Return (X, Y) of the center of cell containing provided text 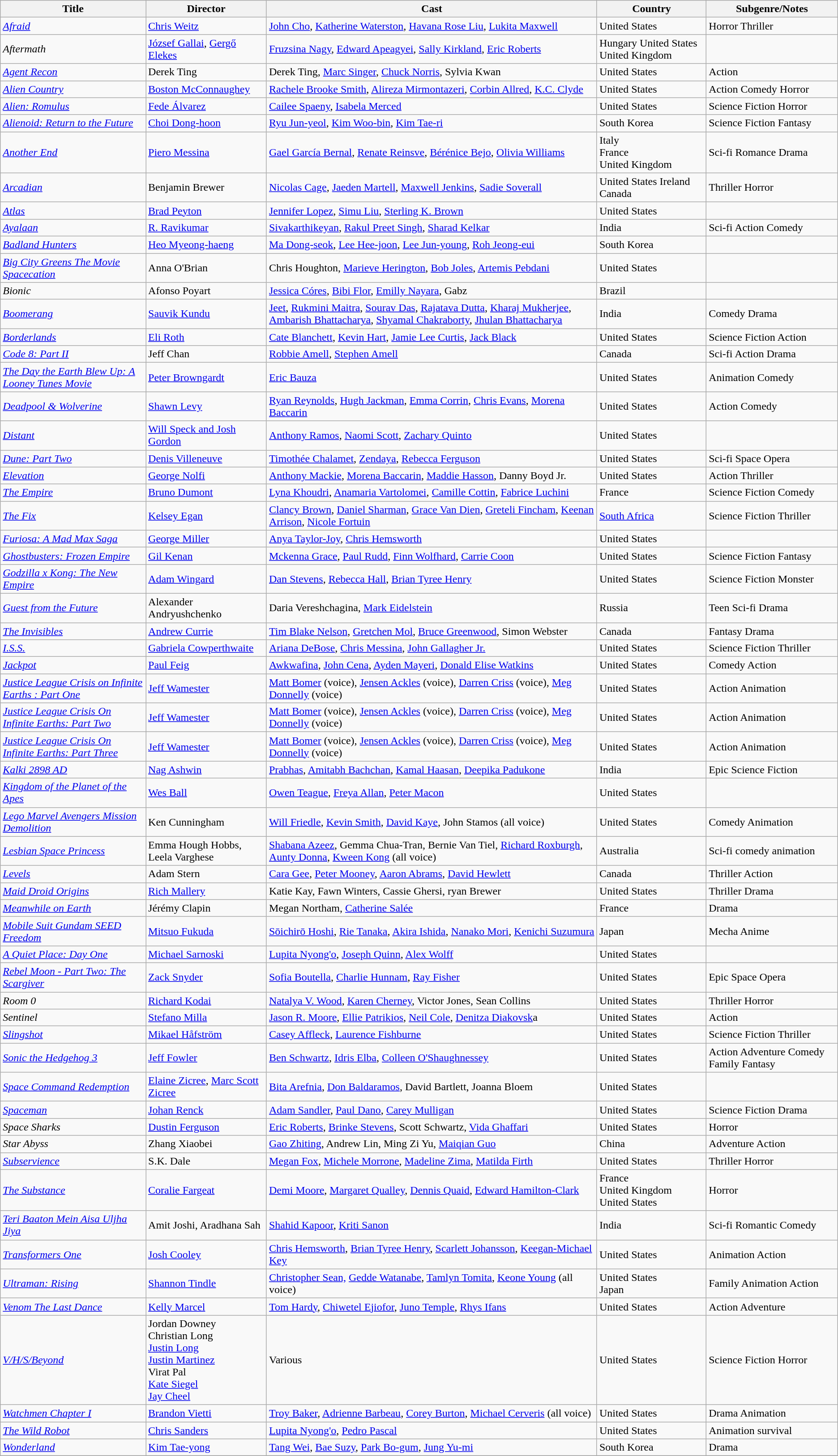
Sci-fi Romance Drama (772, 152)
Chris Sanders (206, 1430)
Australia (651, 851)
Elaine Zicree, Marc Scott Zicree (206, 1087)
Mecha Anime (772, 931)
Comedy Animation (772, 822)
Gael García Bernal, Renate Reinsve, Bérénice Bejo, Olivia Williams (432, 152)
Spaceman (73, 1110)
Russia (651, 608)
Anthony Ramos, Naomi Scott, Zachary Quinto (432, 435)
The Day the Earth Blew Up: A Looney Tunes Movie (73, 377)
Dustin Ferguson (206, 1127)
Horror Thriller (772, 26)
Borderlands (73, 337)
Title (73, 9)
Star Abyss (73, 1144)
South Africa (651, 516)
George Miller (206, 539)
Dune: Part Two (73, 458)
Transformers One (73, 1255)
Troy Baker, Adrienne Barbeau, Corey Burton, Michael Cerveris (all voice) (432, 1413)
United States Ireland Canada (651, 187)
Emma Hough Hobbs, Leela Varghese (206, 851)
Space Command Redemption (73, 1087)
Amit Joshi, Aradhana Sah (206, 1225)
S.K. Dale (206, 1161)
Science Fiction Monster (772, 578)
Director (206, 9)
Bita Arefnia, Don Baldaramos, David Bartlett, Joanna Bloem (432, 1087)
Katie Kay, Fawn Winters, Cassie Ghersi, ryan Brewer (432, 891)
Ken Cunningham (206, 822)
József Gallai, Gergő Elekes (206, 49)
Badland Hunters (73, 244)
John Cho, Katherine Waterston, Havana Rose Liu, Lukita Maxwell (432, 26)
Kim Tae-yong (206, 1447)
The Substance (73, 1190)
Science Fiction Action (772, 337)
United StatesJapan (651, 1283)
Arcadian (73, 187)
Furiosa: A Mad Max Saga (73, 539)
Cast (432, 9)
Jeff Fowler (206, 1058)
Benjamin Brewer (206, 187)
Fantasy Drama (772, 631)
Cate Blanchett, Kevin Hart, Jamie Lee Curtis, Jack Black (432, 337)
Drama Animation (772, 1413)
Shahid Kapoor, Kriti Sanon (432, 1225)
Eric Bauza (432, 377)
Sonic the Hedgehog 3 (73, 1058)
Animation Action (772, 1255)
Jason R. Moore, Ellie Patrikios, Neil Cole, Denitza Diakovska (432, 1018)
Andrew Currie (206, 631)
Nicolas Cage, Jaeden Martell, Maxwell Jenkins, Sadie Soverall (432, 187)
Thriller Action (772, 874)
Levels (73, 874)
Cailee Spaeny, Isabela Merced (432, 106)
Bruno Dumont (206, 492)
Brandon Vietti (206, 1413)
Daria Vereshchagina, Mark Eidelstein (432, 608)
Sentinel (73, 1018)
Gao Zhiting, Andrew Lin, Ming Zi Yu, Maiqian Guo (432, 1144)
Fede Álvarez (206, 106)
Brazil (651, 291)
I.S.S. (73, 648)
Mikael Håfström (206, 1035)
Gabriela Cowperthwaite (206, 648)
Shannon Tindle (206, 1283)
Science Fiction Drama (772, 1110)
The Invisibles (73, 631)
Comedy Drama (772, 314)
Sci-fi Space Opera (772, 458)
Sivakarthikeyan, Rakul Preet Singh, Sharad Kelkar (432, 227)
Afonso Poyart (206, 291)
Jeet, Rukmini Maitra, Sourav Das, Rajatava Dutta, Kharaj Mukherjee, Ambarish Bhattacharya, Shyamal Chakraborty, Jhulan Bhattacharya (432, 314)
Nag Ashwin (206, 770)
Chris Hemsworth, Brian Tyree Henry, Scarlett Johansson, Keegan-Michael Key (432, 1255)
Godzilla x Kong: The New Empire (73, 578)
Comedy Action (772, 665)
Prabhas, Amitabh Bachchan, Kamal Haasan, Deepika Padukone (432, 770)
Kelsey Egan (206, 516)
R. Ravikumar (206, 227)
Lyna Khoudri, Anamaria Vartolomei, Camille Cottin, Fabrice Luchini (432, 492)
Derek Ting (206, 72)
Distant (73, 435)
Room 0 (73, 1001)
Sci-fi comedy animation (772, 851)
Peter Browngardt (206, 377)
Sci-fi Romantic Comedy (772, 1225)
Fruzsina Nagy, Edward Apeagyei, Sally Kirkland, Eric Roberts (432, 49)
Wonderland (73, 1447)
A Quiet Place: Day One (73, 954)
Lupita Nyong'o, Pedro Pascal (432, 1430)
Adventure Action (772, 1144)
Agent Recon (73, 72)
Action Adventure Comedy Family Fantasy (772, 1058)
Piero Messina (206, 152)
Atlas (73, 210)
Kalki 2898 AD (73, 770)
Big City Greens The Movie Spacecation (73, 268)
FranceUnited KingdomUnited States (651, 1190)
The Wild Robot (73, 1430)
Paul Feig (206, 665)
Kingdom of the Planet of the Apes (73, 792)
Afraid (73, 26)
Jeff Chan (206, 354)
Shawn Levy (206, 407)
Jérémy Clapin (206, 908)
Jessica Córes, Bibi Flor, Emilly Nayara, Gabz (432, 291)
Justice League Crisis On Infinite Earths: Part Three (73, 747)
Casey Affleck, Laurence Fishburne (432, 1035)
Mitsuo Fukuda (206, 931)
Clancy Brown, Daniel Sharman, Grace Van Dien, Greteli Fincham, Keenan Arrison, Nicole Fortuin (432, 516)
Another End (73, 152)
Megan Fox, Michele Morrone, Madeline Zima, Matilda Firth (432, 1161)
Chris Weitz (206, 26)
Jennifer Lopez, Simu Liu, Sterling K. Brown (432, 210)
Animation Comedy (772, 377)
Cara Gee, Peter Mooney, Aaron Abrams, David Hewlett (432, 874)
Chris Houghton, Marieve Herington, Bob Joles, Artemis Pebdani (432, 268)
Hungary United States United Kingdom (651, 49)
Owen Teague, Freya Allan, Peter Macon (432, 792)
Kelly Marcel (206, 1306)
Jordan DowneyChristian LongJustin LongJustin MartinezVirat PalKate SiegelJay Cheel (206, 1360)
Ariana DeBose, Chris Messina, John Gallagher Jr. (432, 648)
Subservience (73, 1161)
Space Sharks (73, 1127)
Zack Snyder (206, 977)
Timothée Chalamet, Zendaya, Rebecca Ferguson (432, 458)
Zhang Xiaobei (206, 1144)
Derek Ting, Marc Singer, Chuck Norris, Sylvia Kwan (432, 72)
Maid Droid Origins (73, 891)
Natalya V. Wood, Karen Cherney, Victor Jones, Sean Collins (432, 1001)
Christopher Sean, Gedde Watanabe, Tamlyn Tomita, Keone Young (all voice) (432, 1283)
Shabana Azeez, Gemma Chua-Tran, Bernie Van Tiel, Richard Roxburgh, Aunty Donna, Kween Kong (all voice) (432, 851)
Ghostbusters: Frozen Empire (73, 556)
Ultraman: Rising (73, 1283)
Gil Kenan (206, 556)
Wes Ball (206, 792)
Robbie Amell, Stephen Amell (432, 354)
Jackpot (73, 665)
Thriller Drama (772, 891)
Demi Moore, Margaret Qualley, Dennis Quaid, Edward Hamilton-Clark (432, 1190)
Epic Space Opera (772, 977)
Sci-fi Action Drama (772, 354)
Eric Roberts, Brinke Stevens, Scott Schwartz, Vida Ghaffari (432, 1127)
Anna O'Brian (206, 268)
Country (651, 9)
Japan (651, 931)
Sauvik Kundu (206, 314)
Adam Wingard (206, 578)
Michael Sarnoski (206, 954)
George Nolfi (206, 475)
Brad Peyton (206, 210)
Anthony Mackie, Morena Baccarin, Maddie Hasson, Danny Boyd Jr. (432, 475)
Josh Cooley (206, 1255)
Teen Sci-fi Drama (772, 608)
Justice League Crisis on Infinite Earths : Part One (73, 689)
Subgenre/Notes (772, 9)
Teri Baaton Mein Aisa Uljha Jiya (73, 1225)
Justice League Crisis On Infinite Earths: Part Two (73, 717)
Will Friedle, Kevin Smith, David Kaye, John Stamos (all voice) (432, 822)
Boomerang (73, 314)
Rachele Brooke Smith, Alireza Mirmontazeri, Corbin Allred, K.C. Clyde (432, 89)
Sōichirō Hoshi, Rie Tanaka, Akira Ishida, Nanako Mori, Kenichi Suzumura (432, 931)
Choi Dong-hoon (206, 123)
Adam Stern (206, 874)
Science Fiction Comedy (772, 492)
Elevation (73, 475)
Alienoid: Return to the Future (73, 123)
Mckenna Grace, Paul Rudd, Finn Wolfhard, Carrie Coon (432, 556)
Tim Blake Nelson, Gretchen Mol, Bruce Greenwood, Simon Webster (432, 631)
Lesbian Space Princess (73, 851)
Family Animation Action (772, 1283)
Guest from the Future (73, 608)
Slingshot (73, 1035)
Tom Hardy, Chiwetel Ejiofor, Juno Temple, Rhys Ifans (432, 1306)
Epic Science Fiction (772, 770)
Venom The Last Dance (73, 1306)
Ryu Jun-yeol, Kim Woo-bin, Kim Tae-ri (432, 123)
China (651, 1144)
Mobile Suit Gundam SEED Freedom (73, 931)
Watchmen Chapter I (73, 1413)
Bionic (73, 291)
Ryan Reynolds, Hugh Jackman, Emma Corrin, Chris Evans, Morena Baccarin (432, 407)
Ma Dong-seok, Lee Hee-joon, Lee Jun-young, Roh Jeong-eui (432, 244)
Anya Taylor-Joy, Chris Hemsworth (432, 539)
Johan Renck (206, 1110)
V/H/S/Beyond (73, 1360)
Richard Kodai (206, 1001)
Boston McConnaughey (206, 89)
Code 8: Part II (73, 354)
Action Thriller (772, 475)
Awkwafina, John Cena, Ayden Mayeri, Donald Elise Watkins (432, 665)
Sci-fi Action Comedy (772, 227)
Stefano Milla (206, 1018)
ItalyFranceUnited Kingdom (651, 152)
Sofia Boutella, Charlie Hunnam, Ray Fisher (432, 977)
Action Comedy (772, 407)
Adam Sandler, Paul Dano, Carey Mulligan (432, 1110)
Deadpool & Wolverine (73, 407)
Various (432, 1360)
Eli Roth (206, 337)
Lego Marvel Avengers Mission Demolition (73, 822)
The Empire (73, 492)
Coralie Fargeat (206, 1190)
Ben Schwartz, Idris Elba, Colleen O'Shaughnessey (432, 1058)
Heo Myeong-haeng (206, 244)
The Fix (73, 516)
Animation survival (772, 1430)
Alien: Romulus (73, 106)
Tang Wei, Bae Suzy, Park Bo-gum, Jung Yu-mi (432, 1447)
Meanwhile on Earth (73, 908)
Aftermath (73, 49)
Lupita Nyong'o, Joseph Quinn, Alex Wolff (432, 954)
Rich Mallery (206, 891)
Ayalaan (73, 227)
Action Adventure (772, 1306)
Alien Country (73, 89)
Denis Villeneuve (206, 458)
Alexander Andryushchenko (206, 608)
Megan Northam, Catherine Salée (432, 908)
Dan Stevens, Rebecca Hall, Brian Tyree Henry (432, 578)
Will Speck and Josh Gordon (206, 435)
Rebel Moon - Part Two: The Scargiver (73, 977)
Action Comedy Horror (772, 89)
